For the text-containing cell, return its midpoint in (x, y) coordinate format. 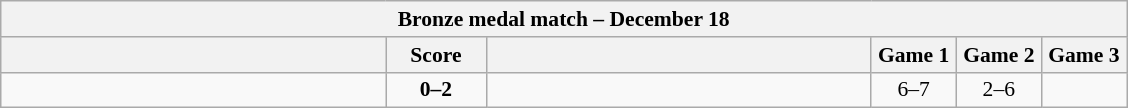
Game 2 (998, 55)
Score (436, 55)
Bronze medal match – December 18 (564, 19)
Game 3 (1084, 55)
2–6 (998, 90)
0–2 (436, 90)
Game 1 (914, 55)
6–7 (914, 90)
